Detect which cell encompasses the target text, then output its [X, Y] center coordinate. 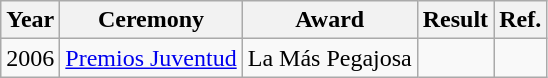
Ref. [520, 20]
2006 [30, 58]
Year [30, 20]
Result [455, 20]
La Más Pegajosa [330, 58]
Award [330, 20]
Premios Juventud [151, 58]
Ceremony [151, 20]
